Scan for the cell matching the given text and deliver its (X, Y) coordinate at center. 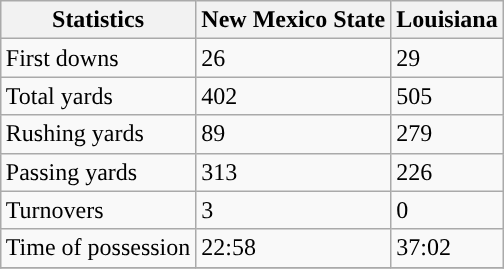
22:58 (294, 248)
313 (294, 172)
Rushing yards (98, 134)
Time of possession (98, 248)
26 (294, 58)
Total yards (98, 96)
402 (294, 96)
Turnovers (98, 210)
Passing yards (98, 172)
505 (447, 96)
Statistics (98, 20)
89 (294, 134)
First downs (98, 58)
New Mexico State (294, 20)
29 (447, 58)
Louisiana (447, 20)
226 (447, 172)
37:02 (447, 248)
3 (294, 210)
0 (447, 210)
279 (447, 134)
